Scan for the cell matching the given text and deliver its [X, Y] coordinate at center. 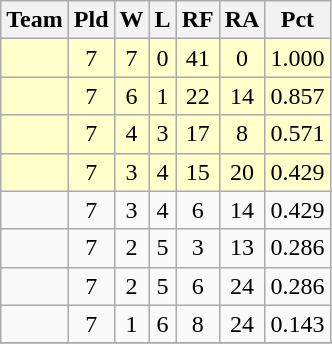
RF [198, 20]
20 [242, 172]
Pct [298, 20]
41 [198, 58]
13 [242, 248]
22 [198, 96]
0.571 [298, 134]
Pld [91, 20]
0.143 [298, 324]
17 [198, 134]
W [132, 20]
1.000 [298, 58]
15 [198, 172]
L [162, 20]
RA [242, 20]
Team [35, 20]
0.857 [298, 96]
